For the text-containing cell, return its midpoint in (x, y) coordinate format. 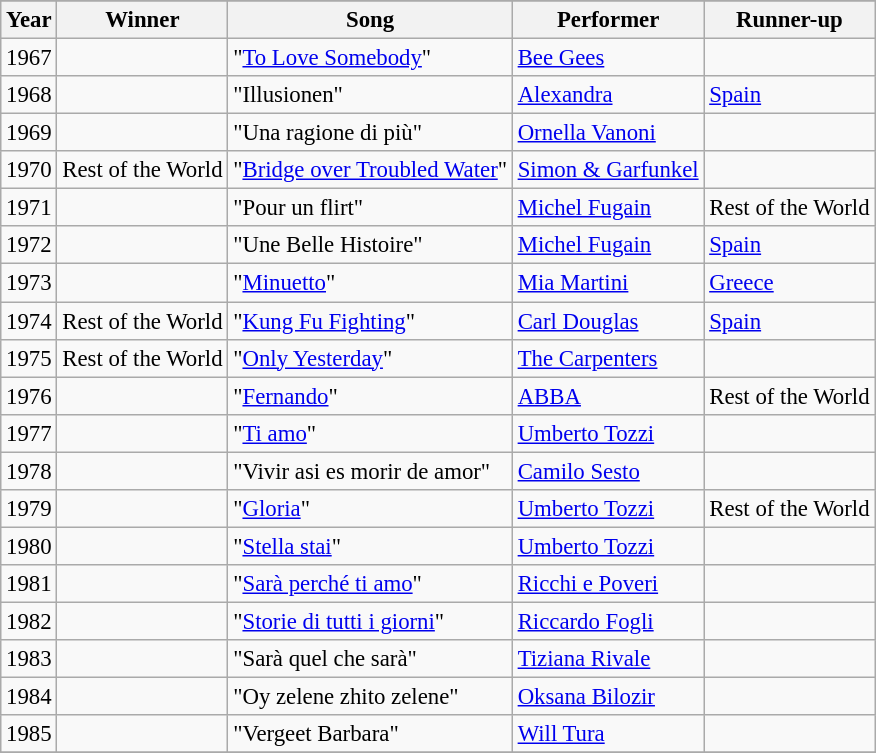
"Storie di tutti i giorni" (370, 621)
1967 (29, 58)
1972 (29, 245)
Ricchi e Poveri (608, 584)
"Only Yesterday" (370, 358)
"Kung Fu Fighting" (370, 321)
"Oy zelene zhito zelene" (370, 697)
Bee Gees (608, 58)
1980 (29, 546)
Carl Douglas (608, 321)
"Sarà quel che sarà" (370, 659)
"Una ragione di più" (370, 133)
1970 (29, 170)
"Minuetto" (370, 283)
Riccardo Fogli (608, 621)
Alexandra (608, 95)
1979 (29, 509)
1982 (29, 621)
"Ti amo" (370, 433)
1971 (29, 208)
Simon & Garfunkel (608, 170)
Oksana Bilozir (608, 697)
"Gloria" (370, 509)
Runner-up (790, 20)
1978 (29, 471)
1969 (29, 133)
"Vivir asi es morir de amor" (370, 471)
"Bridge over Troubled Water" (370, 170)
Will Tura (608, 734)
ABBA (608, 396)
1975 (29, 358)
1977 (29, 433)
"Fernando" (370, 396)
"Vergeet Barbara" (370, 734)
1968 (29, 95)
Tiziana Rivale (608, 659)
"Illusionen" (370, 95)
1985 (29, 734)
Performer (608, 20)
"Stella stai" (370, 546)
"Une Belle Histoire" (370, 245)
"Sarà perché ti amo" (370, 584)
Greece (790, 283)
"Pour un flirt" (370, 208)
The Carpenters (608, 358)
1976 (29, 396)
Camilo Sesto (608, 471)
1973 (29, 283)
1984 (29, 697)
"To Love Somebody" (370, 58)
Mia Martini (608, 283)
Ornella Vanoni (608, 133)
1981 (29, 584)
Year (29, 20)
Song (370, 20)
1983 (29, 659)
Winner (142, 20)
1974 (29, 321)
